Output the (X, Y) coordinate of the center of the cell containing the given text.  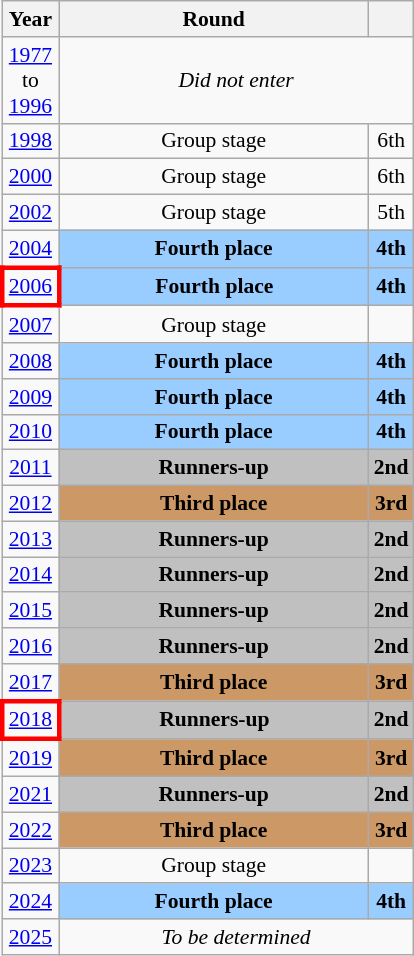
Year (30, 19)
2012 (30, 504)
2011 (30, 468)
2009 (30, 397)
2024 (30, 902)
2000 (30, 177)
2002 (30, 213)
2023 (30, 866)
2015 (30, 611)
Did not enter (236, 80)
2007 (30, 324)
2008 (30, 361)
1998 (30, 141)
2022 (30, 830)
2018 (30, 720)
2019 (30, 758)
To be determined (236, 937)
2014 (30, 575)
5th (392, 213)
2013 (30, 539)
2016 (30, 646)
2017 (30, 682)
2006 (30, 286)
2025 (30, 937)
1977to1996 (30, 80)
2004 (30, 248)
Round (214, 19)
2021 (30, 795)
2010 (30, 432)
